Find where the given text appears and provide that cell's center as [X, Y] coordinate. 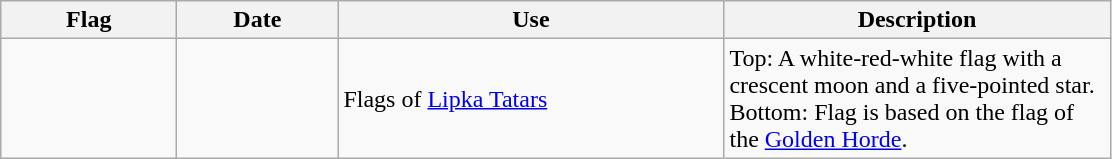
Date [258, 20]
Top: A white-red-white flag with a crescent moon and a five-pointed star.Bottom: Flag is based on the flag of the Golden Horde. [917, 98]
Flag [89, 20]
Description [917, 20]
Flags of Lipka Tatars [531, 98]
Use [531, 20]
